Detect which cell encompasses the target text, then output its (x, y) center coordinate. 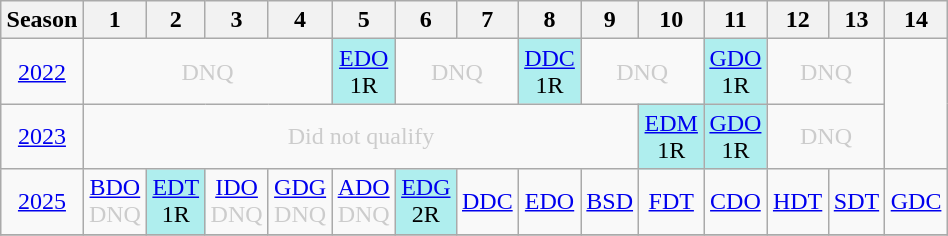
6 (426, 20)
EDO1R (364, 72)
CDO (736, 202)
11 (736, 20)
Season (42, 20)
EDM1R (672, 136)
2025 (42, 202)
EDG2R (426, 202)
ADODNQ (364, 202)
4 (300, 20)
1 (115, 20)
12 (798, 20)
8 (549, 20)
14 (916, 20)
Did not qualify (361, 136)
DDC (487, 202)
FDT (672, 202)
GDC (916, 202)
2 (176, 20)
2022 (42, 72)
DDC1R (549, 72)
SDT (856, 202)
5 (364, 20)
BDODNQ (115, 202)
9 (610, 20)
13 (856, 20)
GDGDNQ (300, 202)
7 (487, 20)
3 (237, 20)
10 (672, 20)
HDT (798, 202)
IDODNQ (237, 202)
BSD (610, 202)
EDT1R (176, 202)
2023 (42, 136)
EDO (549, 202)
